Determine the (x, y) coordinate at the center of the cell enclosing the given text.  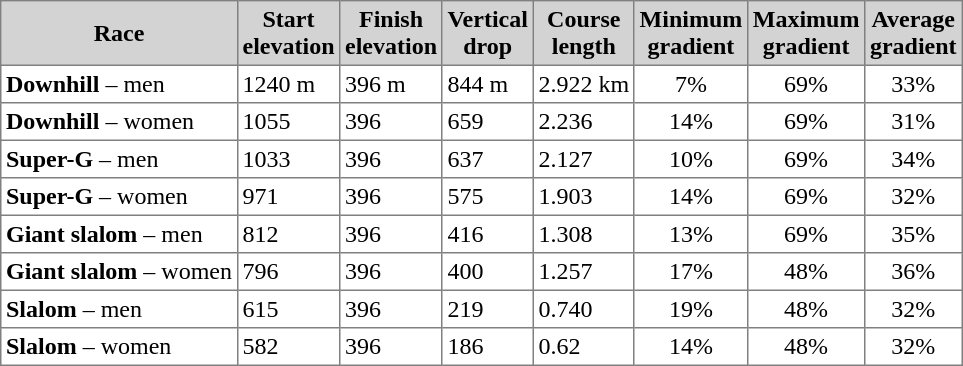
844 m (488, 84)
Verticaldrop (488, 33)
2.127 (584, 159)
36% (914, 272)
Startelevation (288, 33)
Averagegradient (914, 33)
17% (690, 272)
0.740 (584, 309)
Minimumgradient (690, 33)
19% (690, 309)
34% (914, 159)
2.236 (584, 122)
186 (488, 347)
Courselength (584, 33)
2.922 km (584, 84)
812 (288, 234)
1055 (288, 122)
10% (690, 159)
Downhill – women (120, 122)
7% (690, 84)
Slalom – women (120, 347)
1240 m (288, 84)
615 (288, 309)
33% (914, 84)
400 (488, 272)
416 (488, 234)
1.308 (584, 234)
Giant slalom – men (120, 234)
796 (288, 272)
1033 (288, 159)
582 (288, 347)
Maximumgradient (806, 33)
637 (488, 159)
35% (914, 234)
1.903 (584, 197)
0.62 (584, 347)
659 (488, 122)
396 m (391, 84)
Super-G – men (120, 159)
1.257 (584, 272)
Super-G – women (120, 197)
31% (914, 122)
971 (288, 197)
Race (120, 33)
Finishelevation (391, 33)
Downhill – men (120, 84)
575 (488, 197)
Giant slalom – women (120, 272)
219 (488, 309)
Slalom – men (120, 309)
13% (690, 234)
